Locate the cell with the specified text and output its [X, Y] center coordinate. 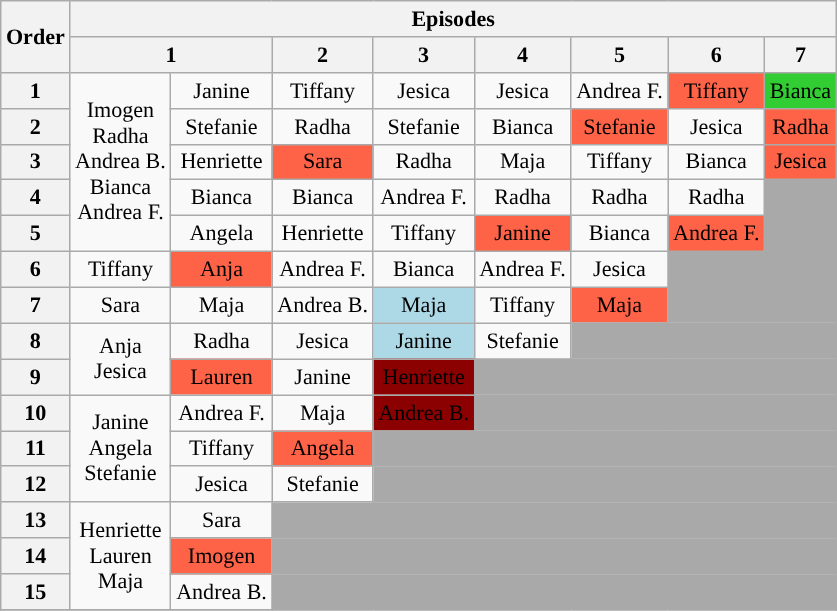
Imogen [222, 556]
Lauren [222, 377]
AnjaJesica [120, 359]
10 [36, 412]
JanineAngelaStefanie [120, 448]
12 [36, 484]
8 [36, 341]
13 [36, 520]
Episodes [453, 18]
ImogenRadhaAndrea B.BiancaAndrea F. [120, 162]
Order [36, 36]
9 [36, 377]
14 [36, 556]
11 [36, 448]
Anja [222, 269]
HenrietteLaurenMaja [120, 556]
15 [36, 591]
